Detect which cell encompasses the target text, then output its (X, Y) center coordinate. 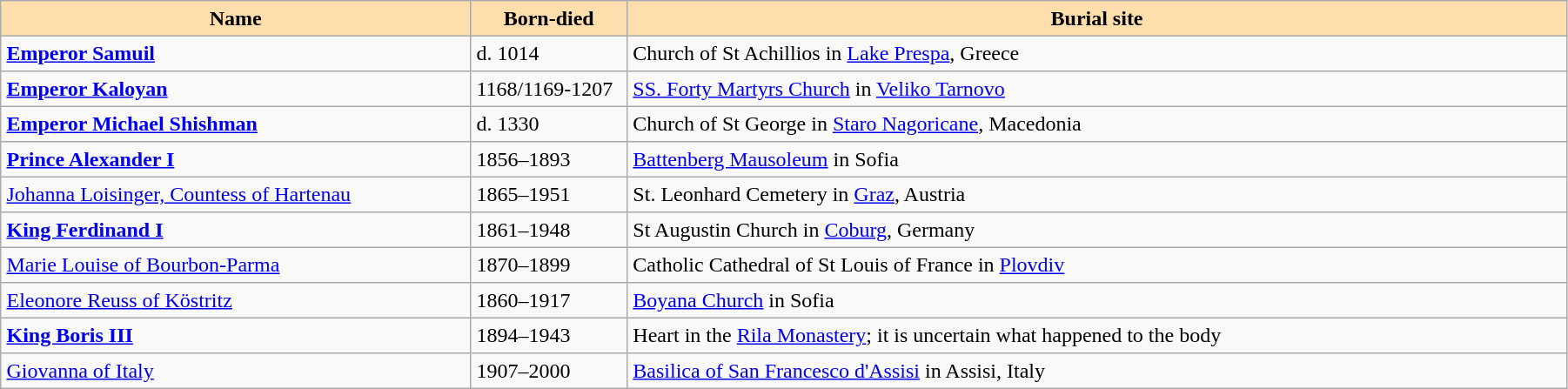
Prince Alexander I (236, 159)
Emperor Kaloyan (236, 89)
1870–1899 (549, 265)
Johanna Loisinger, Countess of Hartenau (236, 194)
1894–1943 (549, 335)
Boyana Church in Sofia (1097, 300)
Giovanna of Italy (236, 371)
Church of St Achillios in Lake Prespa, Greece (1097, 53)
St. Leonhard Cemetery in Graz, Austria (1097, 194)
Church of St George in Staro Nagoricane, Macedonia (1097, 124)
Battenberg Mausoleum in Sofia (1097, 159)
King Boris III (236, 335)
Catholic Cathedral of St Louis of France in Plovdiv (1097, 265)
1860–1917 (549, 300)
Heart in the Rila Monastery; it is uncertain what happened to the body (1097, 335)
Marie Louise of Bourbon-Parma (236, 265)
1861–1948 (549, 230)
King Ferdinand I (236, 230)
1865–1951 (549, 194)
SS. Forty Martyrs Church in Veliko Tarnovo (1097, 89)
Emperor Samuil (236, 53)
Eleonore Reuss of Köstritz (236, 300)
Basilica of San Francesco d'Assisi in Assisi, Italy (1097, 371)
1907–2000 (549, 371)
d. 1014 (549, 53)
St Augustin Church in Coburg, Germany (1097, 230)
d. 1330 (549, 124)
Name (236, 18)
Emperor Michael Shishman (236, 124)
1856–1893 (549, 159)
1168/1169-1207 (549, 89)
Burial site (1097, 18)
Born-died (549, 18)
